Extract the (x, y) coordinate from the center of the cell holding the provided text.  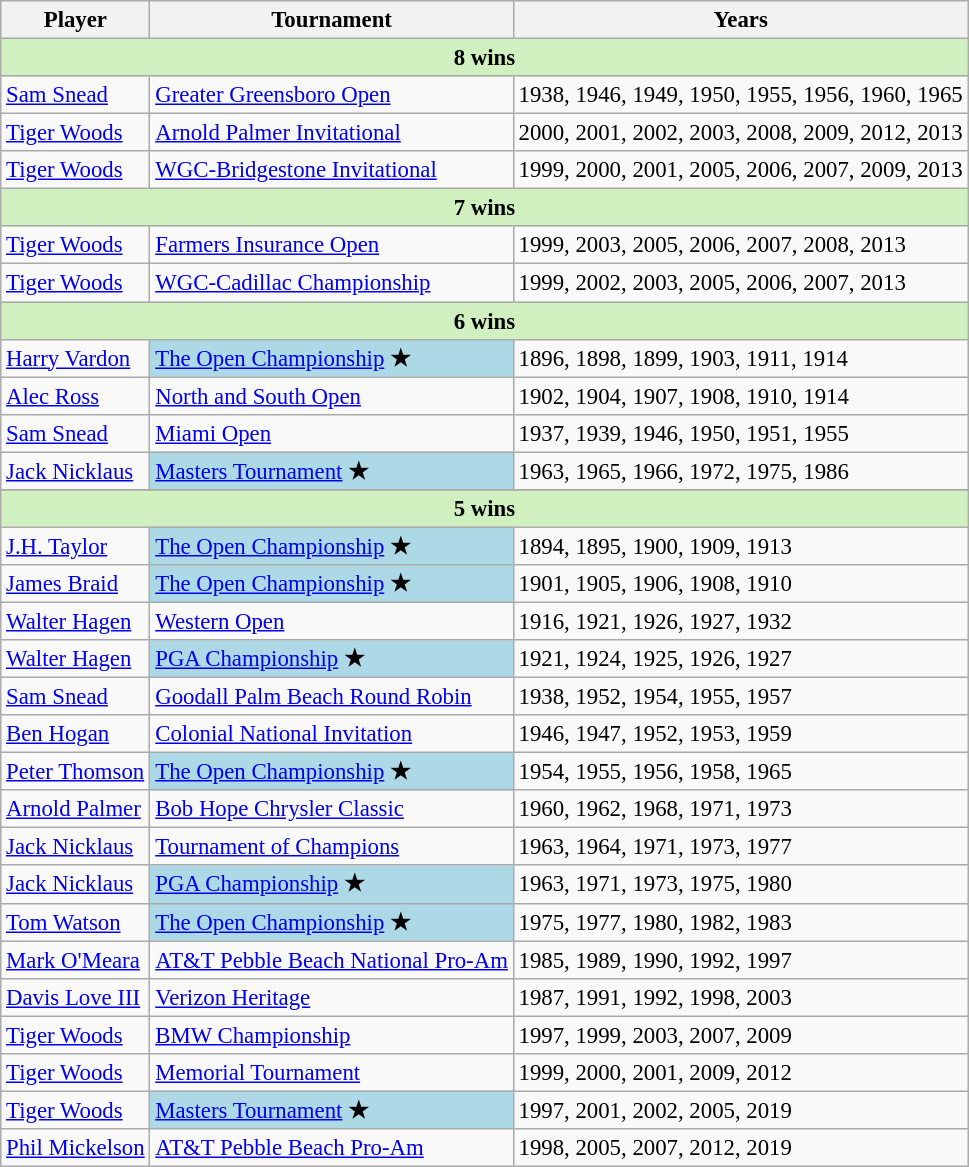
Verizon Heritage (332, 997)
WGC-Cadillac Championship (332, 283)
Arnold Palmer (76, 809)
2000, 2001, 2002, 2003, 2008, 2009, 2012, 2013 (740, 133)
Memorial Tournament (332, 1073)
Player (76, 20)
Peter Thomson (76, 772)
Harry Vardon (76, 358)
Bob Hope Chrysler Classic (332, 809)
Phil Mickelson (76, 1148)
Tournament of Champions (332, 847)
7 wins (484, 208)
1894, 1895, 1900, 1909, 1913 (740, 546)
Mark O'Meara (76, 960)
Ben Hogan (76, 734)
North and South Open (332, 396)
1999, 2003, 2005, 2006, 2007, 2008, 2013 (740, 245)
Western Open (332, 621)
1902, 1904, 1907, 1908, 1910, 1914 (740, 396)
Colonial National Invitation (332, 734)
1997, 1999, 2003, 2007, 2009 (740, 1035)
AT&T Pebble Beach National Pro-Am (332, 960)
BMW Championship (332, 1035)
1946, 1947, 1952, 1953, 1959 (740, 734)
1960, 1962, 1968, 1971, 1973 (740, 809)
1987, 1991, 1992, 1998, 2003 (740, 997)
1985, 1989, 1990, 1992, 1997 (740, 960)
J.H. Taylor (76, 546)
1999, 2000, 2001, 2005, 2006, 2007, 2009, 2013 (740, 170)
Miami Open (332, 433)
1916, 1921, 1926, 1927, 1932 (740, 621)
1963, 1965, 1966, 1972, 1975, 1986 (740, 471)
1921, 1924, 1925, 1926, 1927 (740, 659)
1997, 2001, 2002, 2005, 2019 (740, 1110)
1938, 1946, 1949, 1950, 1955, 1956, 1960, 1965 (740, 95)
Farmers Insurance Open (332, 245)
AT&T Pebble Beach Pro-Am (332, 1148)
James Braid (76, 584)
1938, 1952, 1954, 1955, 1957 (740, 697)
Goodall Palm Beach Round Robin (332, 697)
1963, 1971, 1973, 1975, 1980 (740, 885)
Greater Greensboro Open (332, 95)
Alec Ross (76, 396)
Tournament (332, 20)
1999, 2002, 2003, 2005, 2006, 2007, 2013 (740, 283)
Tom Watson (76, 922)
8 wins (484, 58)
Arnold Palmer Invitational (332, 133)
1998, 2005, 2007, 2012, 2019 (740, 1148)
WGC-Bridgestone Invitational (332, 170)
1954, 1955, 1956, 1958, 1965 (740, 772)
1999, 2000, 2001, 2009, 2012 (740, 1073)
Years (740, 20)
1963, 1964, 1971, 1973, 1977 (740, 847)
1975, 1977, 1980, 1982, 1983 (740, 922)
1937, 1939, 1946, 1950, 1951, 1955 (740, 433)
1896, 1898, 1899, 1903, 1911, 1914 (740, 358)
1901, 1905, 1906, 1908, 1910 (740, 584)
6 wins (484, 321)
5 wins (484, 509)
Davis Love III (76, 997)
